Extract the (x, y) coordinate from the center of the cell holding the provided text.  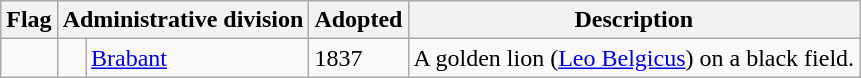
Administrative division (183, 20)
A golden lion (Leo Belgicus) on a black field. (634, 58)
Brabant (198, 58)
Description (634, 20)
Flag (29, 20)
1837 (358, 58)
Adopted (358, 20)
